Return [X, Y] of the center of cell containing provided text 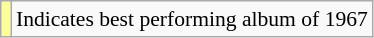
Indicates best performing album of 1967 [192, 19]
